Search for the cell housing the specified text and yield its [X, Y] center coordinate. 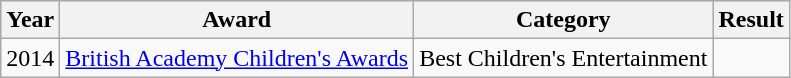
2014 [30, 58]
British Academy Children's Awards [237, 58]
Best Children's Entertainment [564, 58]
Category [564, 20]
Result [751, 20]
Award [237, 20]
Year [30, 20]
